Locate the cell with the specified text and output its [X, Y] center coordinate. 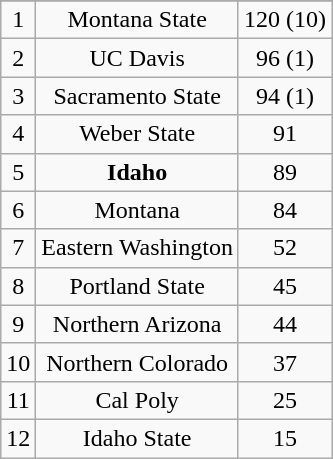
52 [284, 248]
5 [18, 172]
37 [284, 362]
11 [18, 400]
Montana State [138, 20]
Idaho [138, 172]
3 [18, 96]
4 [18, 134]
9 [18, 324]
7 [18, 248]
12 [18, 438]
UC Davis [138, 58]
Eastern Washington [138, 248]
15 [284, 438]
94 (1) [284, 96]
Weber State [138, 134]
44 [284, 324]
84 [284, 210]
2 [18, 58]
6 [18, 210]
Montana [138, 210]
Northern Colorado [138, 362]
25 [284, 400]
10 [18, 362]
8 [18, 286]
91 [284, 134]
1 [18, 20]
120 (10) [284, 20]
89 [284, 172]
Northern Arizona [138, 324]
Portland State [138, 286]
96 (1) [284, 58]
Cal Poly [138, 400]
Idaho State [138, 438]
45 [284, 286]
Sacramento State [138, 96]
